Search for the cell housing the specified text and yield its [X, Y] center coordinate. 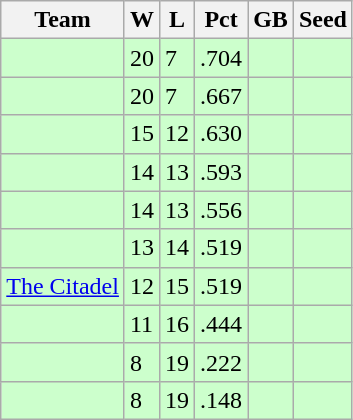
.444 [222, 324]
GB [271, 20]
The Citadel [63, 286]
.667 [222, 96]
.593 [222, 172]
L [178, 20]
Team [63, 20]
Pct [222, 20]
16 [178, 324]
.630 [222, 134]
.556 [222, 210]
W [142, 20]
11 [142, 324]
Seed [322, 20]
.148 [222, 400]
.222 [222, 362]
.704 [222, 58]
